Detect which cell encompasses the target text, then output its [x, y] center coordinate. 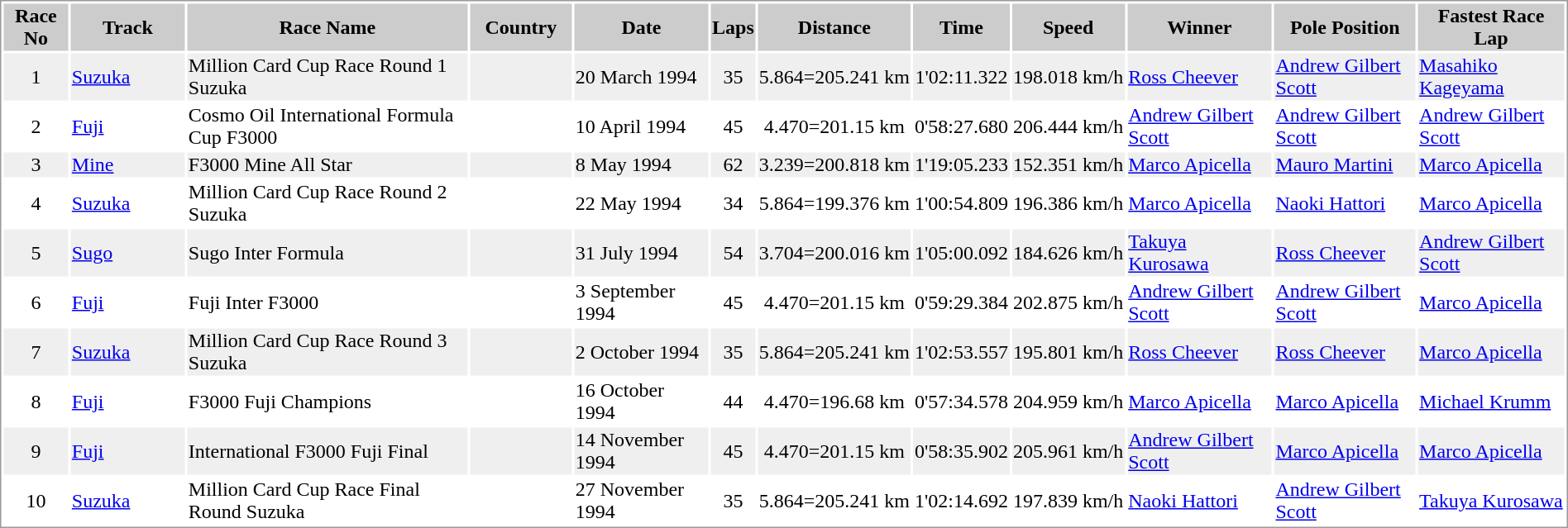
54 [734, 253]
6 [36, 302]
3 September 1994 [641, 302]
27 November 1994 [641, 501]
195.801 km/h [1068, 352]
Mine [127, 164]
206.444 km/h [1068, 126]
F3000 Fuji Champions [327, 402]
Sugo [127, 253]
20 March 1994 [641, 76]
8 [36, 402]
1'02:14.692 [961, 501]
34 [734, 203]
Cosmo Oil International Formula Cup F3000 [327, 126]
31 July 1994 [641, 253]
8 May 1994 [641, 164]
198.018 km/h [1068, 76]
Sugo Inter Formula [327, 253]
14 November 1994 [641, 451]
2 [36, 126]
4.470=196.68 km [834, 402]
0'57:34.578 [961, 402]
22 May 1994 [641, 203]
Track [127, 26]
1'05:00.092 [961, 253]
2 October 1994 [641, 352]
1 [36, 76]
Race Name [327, 26]
44 [734, 402]
0'58:27.680 [961, 126]
10 [36, 501]
62 [734, 164]
Time [961, 26]
Million Card Cup Race Round 3 Suzuka [327, 352]
F3000 Mine All Star [327, 164]
Race No [36, 26]
197.839 km/h [1068, 501]
0'58:35.902 [961, 451]
Million Card Cup Race Final Round Suzuka [327, 501]
Speed [1068, 26]
1'02:53.557 [961, 352]
Pole Position [1345, 26]
Mauro Martini [1345, 164]
204.959 km/h [1068, 402]
3.704=200.016 km [834, 253]
Million Card Cup Race Round 2 Suzuka [327, 203]
Date [641, 26]
Michael Krumm [1492, 402]
9 [36, 451]
196.386 km/h [1068, 203]
4 [36, 203]
10 April 1994 [641, 126]
Masahiko Kageyama [1492, 76]
Million Card Cup Race Round 1 Suzuka [327, 76]
Winner [1199, 26]
184.626 km/h [1068, 253]
1'19:05.233 [961, 164]
16 October 1994 [641, 402]
202.875 km/h [1068, 302]
International F3000 Fuji Final [327, 451]
0'59:29.384 [961, 302]
3.239=200.818 km [834, 164]
205.961 km/h [1068, 451]
Fastest Race Lap [1492, 26]
Fuji Inter F3000 [327, 302]
Country [521, 26]
5.864=199.376 km [834, 203]
5 [36, 253]
1'00:54.809 [961, 203]
Laps [734, 26]
152.351 km/h [1068, 164]
1'02:11.322 [961, 76]
7 [36, 352]
3 [36, 164]
Distance [834, 26]
